Return (x, y) of the center of cell containing provided text 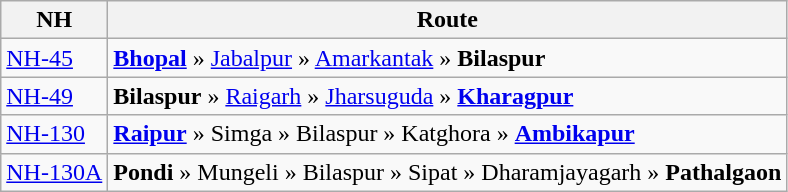
Pondi » Mungeli » Bilaspur » Sipat » Dharamjayagarh » Pathalgaon (448, 172)
NH-130 (54, 134)
NH-49 (54, 96)
Raipur » Simga » Bilaspur » Katghora » Ambikapur (448, 134)
NH (54, 20)
Route (448, 20)
NH-130A (54, 172)
NH-45 (54, 58)
Bhopal » Jabalpur » Amarkantak » Bilaspur (448, 58)
Bilaspur » Raigarh » Jharsuguda » Kharagpur (448, 96)
